Output the [X, Y] coordinate of the center of the cell containing the given text.  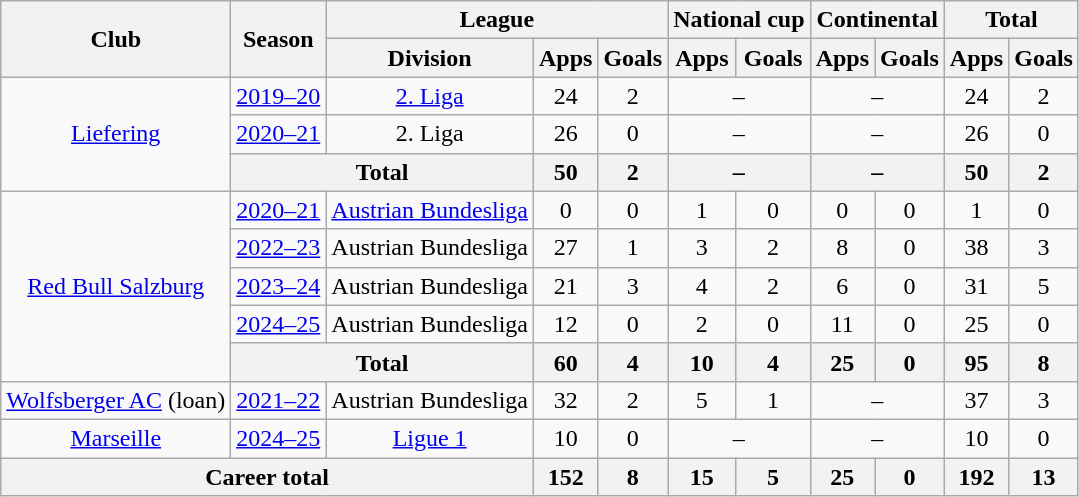
31 [976, 286]
15 [702, 477]
11 [842, 324]
Continental [877, 20]
2019–20 [278, 96]
Career total [268, 477]
21 [565, 286]
27 [565, 248]
Ligue 1 [430, 438]
37 [976, 400]
95 [976, 362]
12 [565, 324]
152 [565, 477]
Red Bull Salzburg [116, 286]
2021–22 [278, 400]
League [497, 20]
2022–23 [278, 248]
National cup [739, 20]
Club [116, 39]
2023–24 [278, 286]
38 [976, 248]
Season [278, 39]
32 [565, 400]
Liefering [116, 134]
6 [842, 286]
Wolfsberger AC (loan) [116, 400]
Marseille [116, 438]
192 [976, 477]
60 [565, 362]
13 [1044, 477]
Division [430, 58]
